Pinpoint the cell where the given text exists, returning its [x, y] midpoint coordinate. 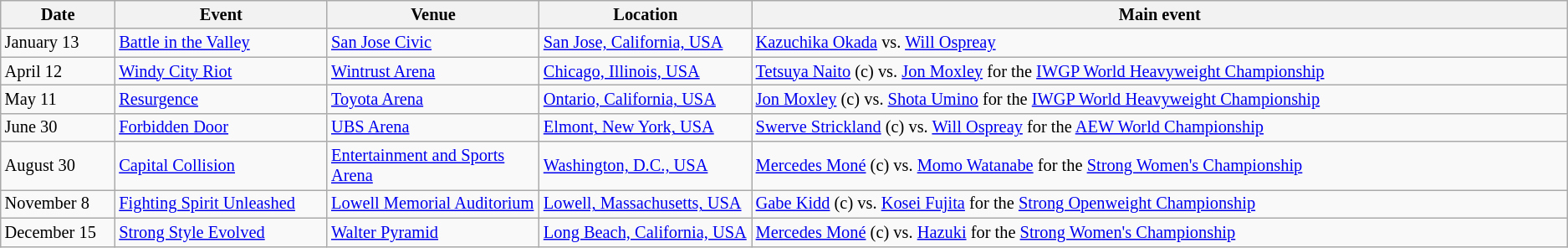
Toyota Arena [433, 99]
January 13 [59, 43]
May 11 [59, 99]
Ontario, California, USA [646, 99]
Entertainment and Sports Arena [433, 166]
April 12 [59, 71]
Chicago, Illinois, USA [646, 71]
Gabe Kidd (c) vs. Kosei Fujita for the Strong Openweight Championship [1160, 204]
Date [59, 14]
Lowell, Massachusetts, USA [646, 204]
Long Beach, California, USA [646, 232]
Washington, D.C., USA [646, 166]
Windy City Riot [221, 71]
Venue [433, 14]
Wintrust Arena [433, 71]
December 15 [59, 232]
Location [646, 14]
San Jose Civic [433, 43]
Elmont, New York, USA [646, 127]
Jon Moxley (c) vs. Shota Umino for the IWGP World Heavyweight Championship [1160, 99]
Strong Style Evolved [221, 232]
San Jose, California, USA [646, 43]
Swerve Strickland (c) vs. Will Ospreay for the AEW World Championship [1160, 127]
Walter Pyramid [433, 232]
August 30 [59, 166]
Kazuchika Okada vs. Will Ospreay [1160, 43]
November 8 [59, 204]
Forbidden Door [221, 127]
June 30 [59, 127]
Battle in the Valley [221, 43]
Mercedes Moné (c) vs. Hazuki for the Strong Women's Championship [1160, 232]
Event [221, 14]
Fighting Spirit Unleashed [221, 204]
Mercedes Moné (c) vs. Momo Watanabe for the Strong Women's Championship [1160, 166]
UBS Arena [433, 127]
Tetsuya Naito (c) vs. Jon Moxley for the IWGP World Heavyweight Championship [1160, 71]
Capital Collision [221, 166]
Resurgence [221, 99]
Main event [1160, 14]
Lowell Memorial Auditorium [433, 204]
